Detect which cell encompasses the target text, then output its (X, Y) center coordinate. 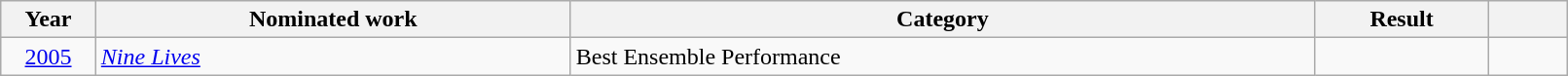
Category (942, 19)
Best Ensemble Performance (942, 57)
Year (49, 19)
2005 (49, 57)
Nominated work (333, 19)
Result (1402, 19)
Nine Lives (333, 57)
